Search for the cell housing the specified text and yield its [x, y] center coordinate. 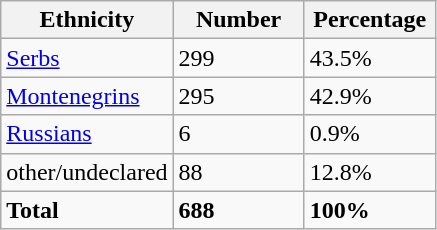
Total [87, 210]
6 [238, 134]
12.8% [370, 172]
88 [238, 172]
other/undeclared [87, 172]
Montenegrins [87, 96]
Ethnicity [87, 20]
Percentage [370, 20]
299 [238, 58]
43.5% [370, 58]
Russians [87, 134]
Serbs [87, 58]
42.9% [370, 96]
295 [238, 96]
688 [238, 210]
Number [238, 20]
0.9% [370, 134]
100% [370, 210]
